Find where the given text appears and provide that cell's center as [x, y] coordinate. 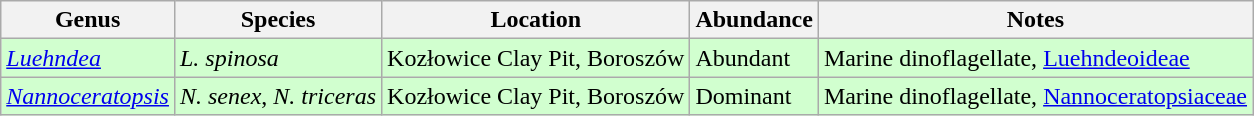
Luehndea [88, 58]
Marine dinoflagellate, Nannoceratopsiaceae [1035, 96]
Notes [1035, 20]
Abundant [754, 58]
L. spinosa [278, 58]
Location [536, 20]
Abundance [754, 20]
Dominant [754, 96]
Nannoceratopsis [88, 96]
N. senex, N. triceras [278, 96]
Marine dinoflagellate, Luehndeoideae [1035, 58]
Species [278, 20]
Genus [88, 20]
